Provide the (x, y) coordinate of the cell's center where the given text is located.  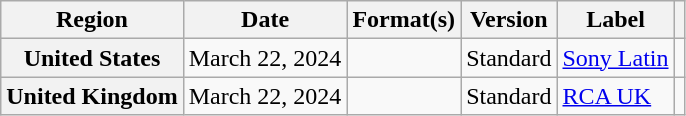
RCA UK (616, 96)
Date (265, 20)
Label (616, 20)
Sony Latin (616, 58)
United States (92, 58)
Version (509, 20)
Region (92, 20)
Format(s) (404, 20)
United Kingdom (92, 96)
